Capture the cell that displays the provided text and extract its [X, Y] central coordinate. 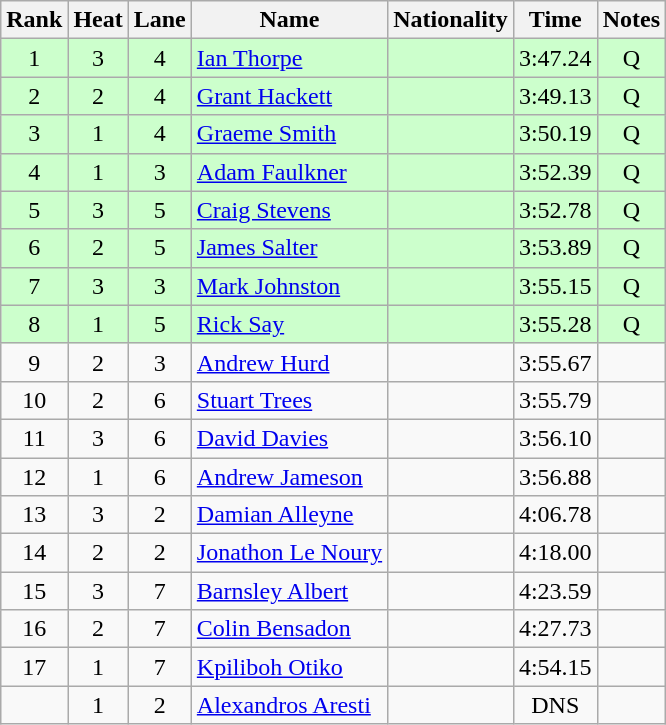
Jonathon Le Noury [289, 553]
4:18.00 [555, 553]
Time [555, 20]
Colin Bensadon [289, 629]
3:49.13 [555, 96]
4:27.73 [555, 629]
Adam Faulkner [289, 172]
Rick Say [289, 324]
3:55.79 [555, 400]
3:55.15 [555, 286]
Kpiliboh Otiko [289, 667]
Stuart Trees [289, 400]
Grant Hackett [289, 96]
3:52.39 [555, 172]
16 [34, 629]
3:56.10 [555, 438]
Rank [34, 20]
13 [34, 515]
Mark Johnston [289, 286]
12 [34, 477]
Ian Thorpe [289, 58]
3:47.24 [555, 58]
17 [34, 667]
10 [34, 400]
James Salter [289, 248]
Nationality [451, 20]
8 [34, 324]
Graeme Smith [289, 134]
3:50.19 [555, 134]
14 [34, 553]
Alexandros Aresti [289, 705]
11 [34, 438]
9 [34, 362]
3:52.78 [555, 210]
Heat [98, 20]
Andrew Hurd [289, 362]
Barnsley Albert [289, 591]
Damian Alleyne [289, 515]
Craig Stevens [289, 210]
4:54.15 [555, 667]
David Davies [289, 438]
4:06.78 [555, 515]
Name [289, 20]
3:55.67 [555, 362]
3:53.89 [555, 248]
3:55.28 [555, 324]
DNS [555, 705]
Notes [631, 20]
15 [34, 591]
4:23.59 [555, 591]
Lane [160, 20]
Andrew Jameson [289, 477]
3:56.88 [555, 477]
